Determine the (x, y) coordinate at the center of the cell enclosing the given text.  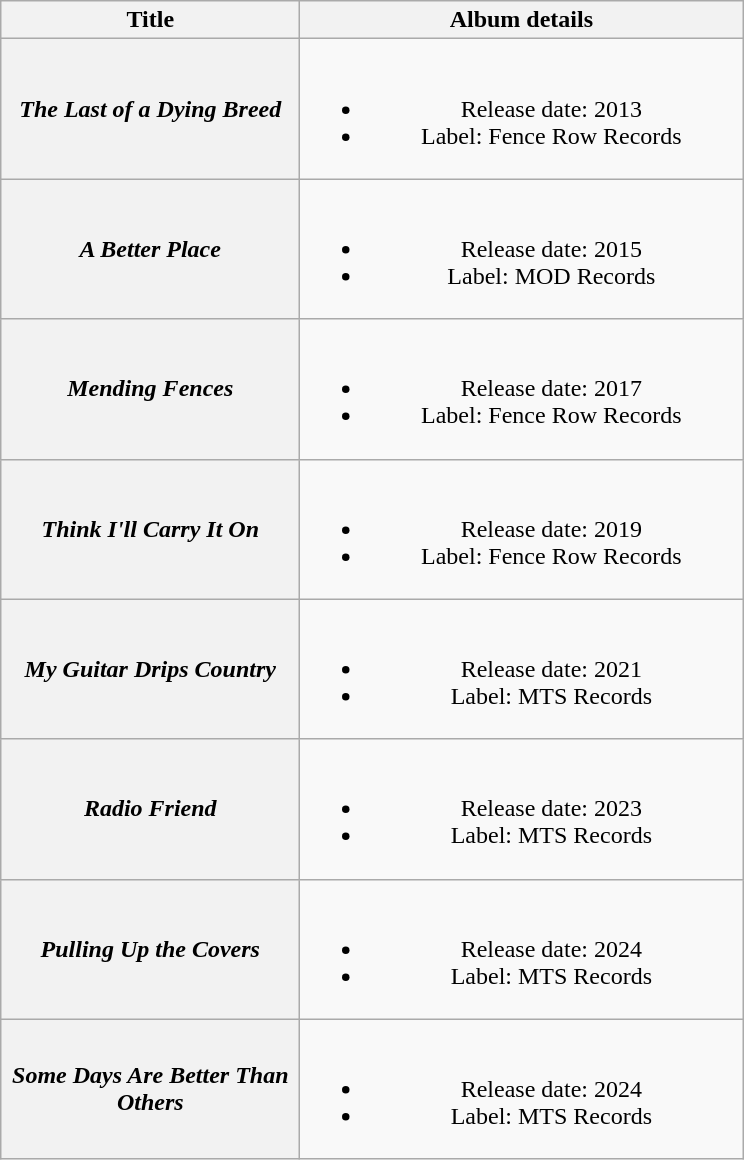
Release date: 2019Label: Fence Row Records (522, 529)
Think I'll Carry It On (150, 529)
Release date: 2017Label: Fence Row Records (522, 389)
Some Days Are Better Than Others (150, 1089)
The Last of a Dying Breed (150, 109)
Album details (522, 20)
Release date: 2023Label: MTS Records (522, 809)
Release date: 2015Label: MOD Records (522, 249)
Release date: 2013Label: Fence Row Records (522, 109)
Radio Friend (150, 809)
A Better Place (150, 249)
My Guitar Drips Country (150, 669)
Mending Fences (150, 389)
Pulling Up the Covers (150, 949)
Release date: 2021Label: MTS Records (522, 669)
Title (150, 20)
